Search for the cell housing the specified text and yield its (X, Y) center coordinate. 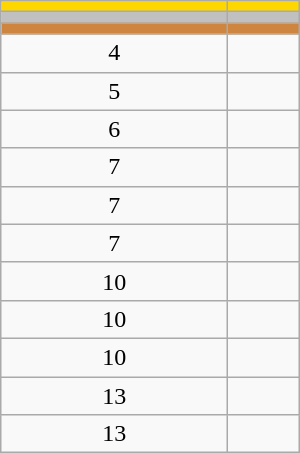
4 (114, 53)
5 (114, 91)
6 (114, 129)
